Identify which cell holds the provided text, then report its [x, y] central coordinate. 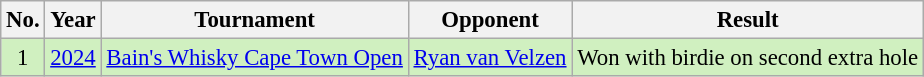
1 [23, 58]
2024 [73, 58]
Tournament [254, 20]
Result [748, 20]
No. [23, 20]
Bain's Whisky Cape Town Open [254, 58]
Won with birdie on second extra hole [748, 58]
Year [73, 20]
Ryan van Velzen [490, 58]
Opponent [490, 20]
